Find where the given text appears and provide that cell's center as (X, Y) coordinate. 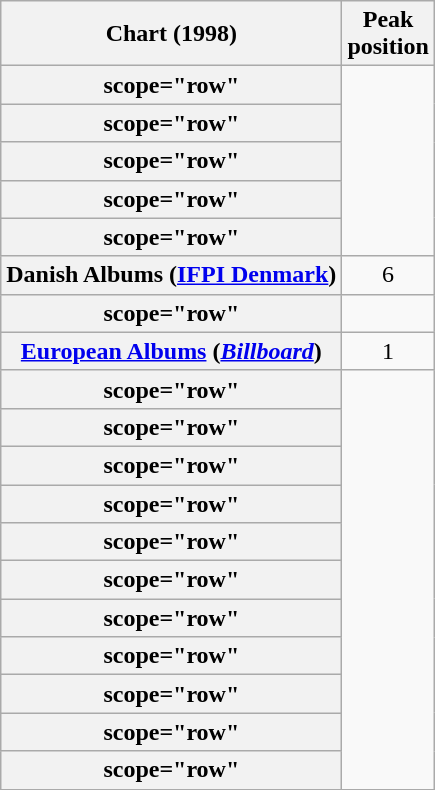
Chart (1998) (172, 34)
Peakposition (388, 34)
1 (388, 351)
European Albums (Billboard) (172, 351)
6 (388, 275)
Danish Albums (IFPI Denmark) (172, 275)
